Extract the (x, y) coordinate from the center of the cell holding the provided text.  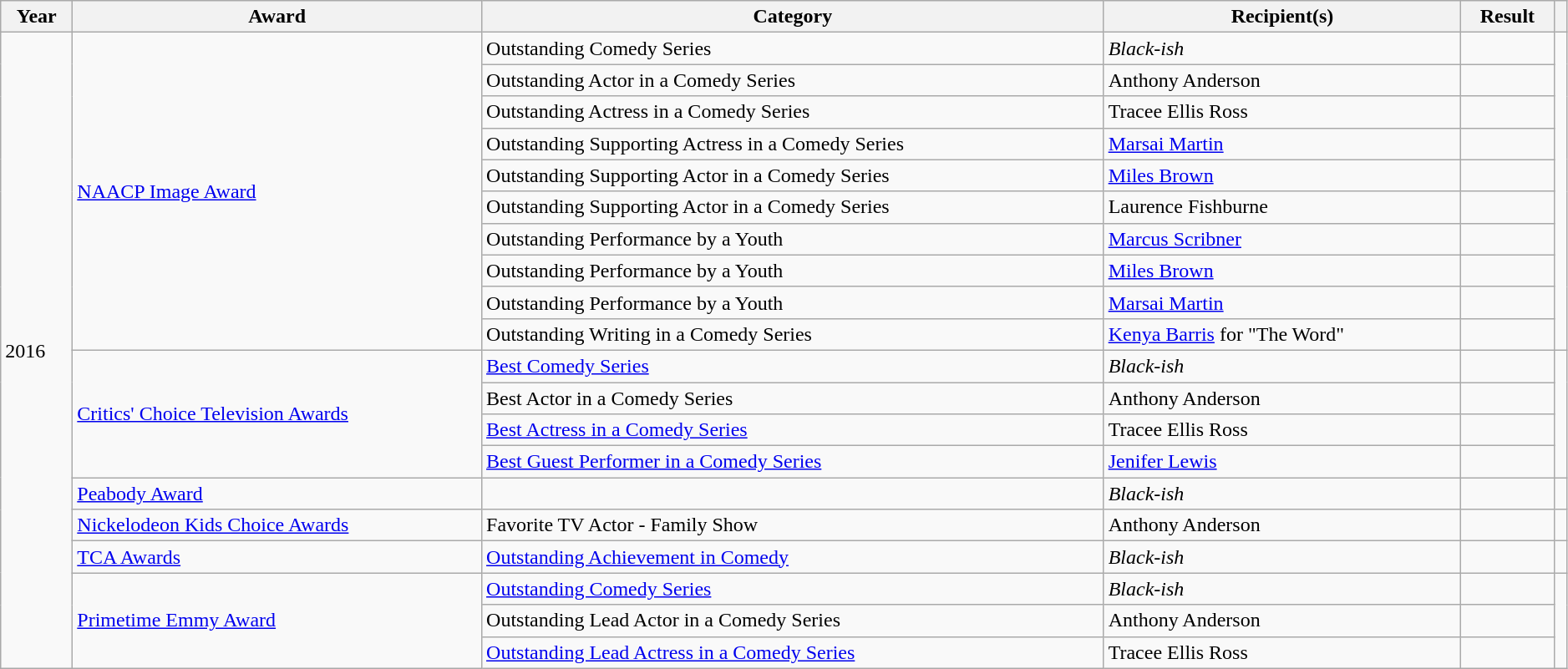
Recipient(s) (1282, 17)
Primetime Emmy Award (277, 621)
Kenya Barris for "The Word" (1282, 334)
2016 (37, 351)
Laurence Fishburne (1282, 207)
Nickelodeon Kids Choice Awards (277, 525)
Peabody Award (277, 494)
Marcus Scribner (1282, 239)
Outstanding Lead Actress in a Comedy Series (794, 652)
Best Actor in a Comedy Series (794, 398)
Favorite TV Actor - Family Show (794, 525)
NAACP Image Award (277, 192)
Outstanding Supporting Actress in a Comedy Series (794, 144)
Category (794, 17)
Outstanding Writing in a Comedy Series (794, 334)
Year (37, 17)
Result (1507, 17)
Best Actress in a Comedy Series (794, 430)
Award (277, 17)
Outstanding Actress in a Comedy Series (794, 112)
Outstanding Actor in a Comedy Series (794, 80)
Outstanding Achievement in Comedy (794, 557)
Critics' Choice Television Awards (277, 413)
Outstanding Lead Actor in a Comedy Series (794, 621)
Jenifer Lewis (1282, 462)
Best Comedy Series (794, 366)
Best Guest Performer in a Comedy Series (794, 462)
TCA Awards (277, 557)
